Extract the [X, Y] coordinate from the center of the cell holding the provided text.  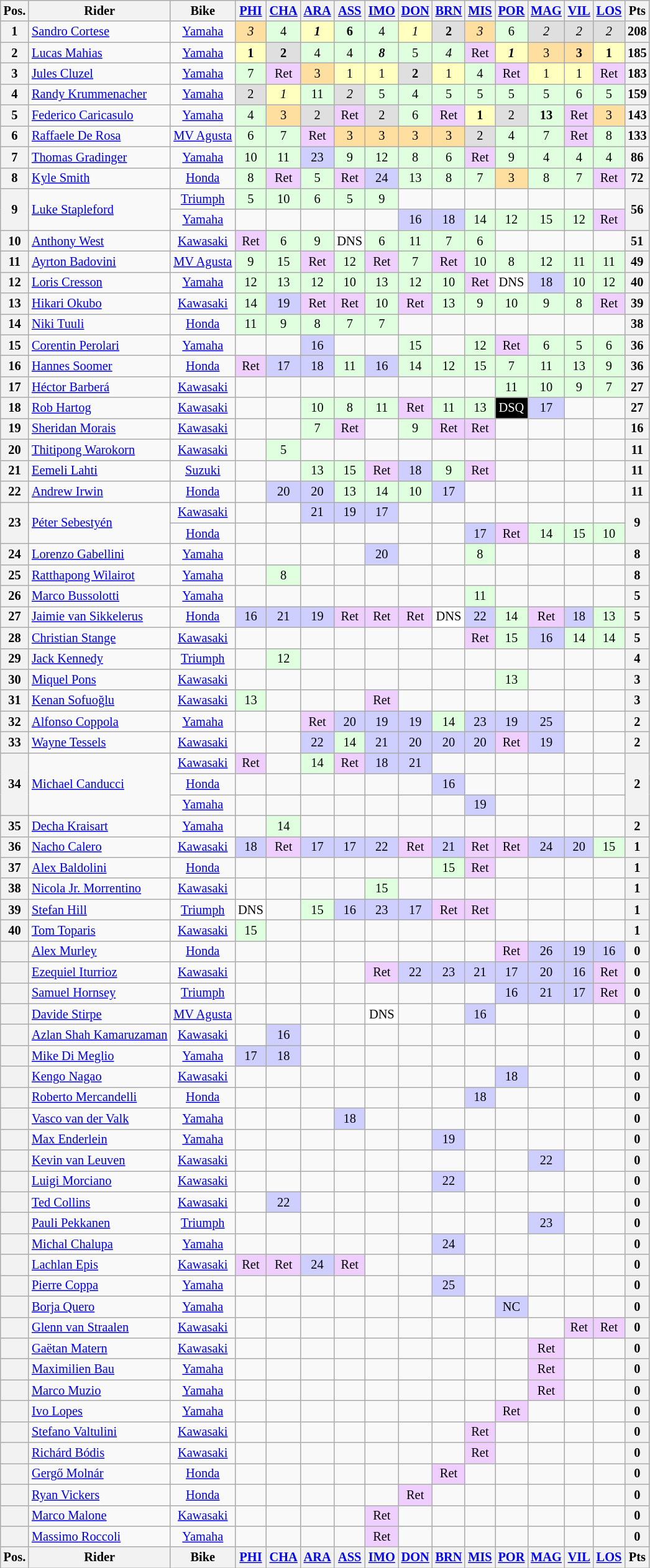
Roberto Mercandelli [99, 1097]
Stefan Hill [99, 910]
Stefano Valtulini [99, 1432]
Sheridan Morais [99, 428]
72 [637, 178]
56 [637, 209]
Jack Kennedy [99, 659]
Péter Sebestyén [99, 523]
Massimo Roccoli [99, 1536]
34 [15, 784]
Ryan Vickers [99, 1495]
29 [15, 659]
Nicola Jr. Morrentino [99, 889]
Ivo Lopes [99, 1411]
37 [15, 868]
133 [637, 136]
Lachlan Epis [99, 1265]
Michal Chalupa [99, 1244]
Kevin van Leuven [99, 1160]
Luigi Morciano [99, 1181]
Nacho Calero [99, 847]
Kengo Nagao [99, 1077]
Glenn van Straalen [99, 1328]
Ezequiel Iturrioz [99, 972]
Andrew Irwin [99, 491]
Samuel Hornsey [99, 993]
Maximilien Bau [99, 1369]
Ted Collins [99, 1202]
Azlan Shah Kamaruzaman [99, 1035]
Miquel Pons [99, 679]
28 [15, 638]
Eemeli Lahti [99, 471]
Lorenzo Gabellini [99, 554]
Randy Krummenacher [99, 94]
Loris Cresson [99, 283]
49 [637, 261]
Davide Stirpe [99, 1014]
Alfonso Coppola [99, 722]
159 [637, 94]
Thitipong Warokorn [99, 450]
Vasco van der Valk [99, 1118]
Raffaele De Rosa [99, 136]
Alex Murley [99, 951]
Lucas Mahias [99, 53]
Hikari Okubo [99, 304]
Pierre Coppa [99, 1285]
33 [15, 742]
Jules Cluzel [99, 73]
Gaëtan Matern [99, 1348]
Max Enderlein [99, 1140]
Pauli Pekkanen [99, 1223]
Sandro Cortese [99, 32]
Christian Stange [99, 638]
Thomas Gradinger [99, 157]
Luke Stapleford [99, 209]
185 [637, 53]
208 [637, 32]
31 [15, 700]
Mike Di Meglio [99, 1056]
35 [15, 826]
Alex Baldolini [99, 868]
Michael Canducci [99, 784]
Suzuki [203, 471]
Corentin Perolari [99, 345]
Decha Kraisart [99, 826]
Ratthapong Wilairot [99, 575]
183 [637, 73]
Marco Bussolotti [99, 596]
Marco Malone [99, 1516]
Federico Caricasulo [99, 116]
DSQ [512, 408]
Tom Toparis [99, 930]
Richárd Bódis [99, 1453]
Wayne Tessels [99, 742]
Hannes Soomer [99, 366]
143 [637, 116]
Kyle Smith [99, 178]
NC [512, 1307]
32 [15, 722]
Niki Tuuli [99, 324]
Kenan Sofuoğlu [99, 700]
Gergő Molnár [99, 1474]
30 [15, 679]
Jaimie van Sikkelerus [99, 617]
51 [637, 241]
Marco Muzio [99, 1390]
86 [637, 157]
Anthony West [99, 241]
Héctor Barberá [99, 387]
Rob Hartog [99, 408]
Ayrton Badovini [99, 261]
Borja Quero [99, 1307]
